Locate the cell with the specified text and output its (X, Y) center coordinate. 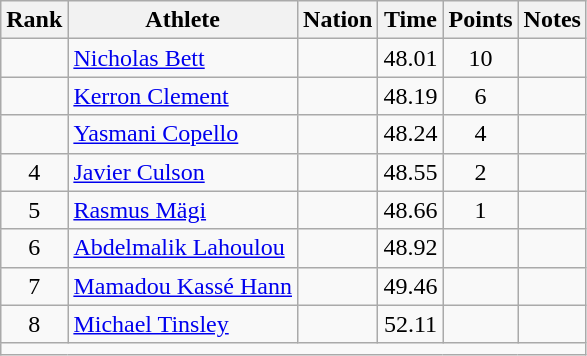
Yasmani Copello (183, 134)
Notes (552, 20)
1 (480, 210)
Mamadou Kassé Hann (183, 286)
48.92 (410, 248)
7 (34, 286)
48.19 (410, 96)
Javier Culson (183, 172)
10 (480, 58)
Athlete (183, 20)
5 (34, 210)
Abdelmalik Lahoulou (183, 248)
2 (480, 172)
8 (34, 324)
Rank (34, 20)
Time (410, 20)
Michael Tinsley (183, 324)
Points (480, 20)
48.01 (410, 58)
52.11 (410, 324)
Kerron Clement (183, 96)
Rasmus Mägi (183, 210)
48.66 (410, 210)
49.46 (410, 286)
48.24 (410, 134)
Nation (338, 20)
Nicholas Bett (183, 58)
48.55 (410, 172)
